Provide the [X, Y] coordinate of the cell's center where the given text is located.  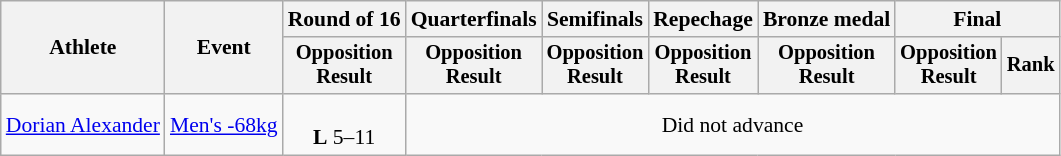
Athlete [83, 48]
Bronze medal [826, 19]
Final [977, 19]
Repechage [703, 19]
Semifinals [596, 19]
Rank [1031, 66]
Did not advance [733, 124]
Event [224, 48]
Quarterfinals [474, 19]
Dorian Alexander [83, 124]
Round of 16 [344, 19]
L 5–11 [344, 124]
Men's -68kg [224, 124]
